Provide the (x, y) coordinate of the cell's center where the given text is located.  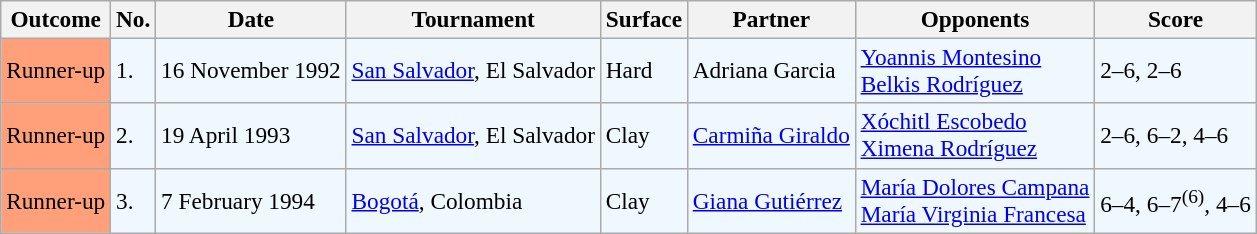
2. (134, 136)
6–4, 6–7(6), 4–6 (1176, 200)
Hard (644, 70)
Yoannis Montesino Belkis Rodríguez (975, 70)
No. (134, 19)
2–6, 6–2, 4–6 (1176, 136)
Opponents (975, 19)
Partner (771, 19)
1. (134, 70)
Date (251, 19)
Tournament (473, 19)
Giana Gutiérrez (771, 200)
María Dolores Campana María Virginia Francesa (975, 200)
Carmiña Giraldo (771, 136)
2–6, 2–6 (1176, 70)
Bogotá, Colombia (473, 200)
Score (1176, 19)
Xóchitl Escobedo Ximena Rodríguez (975, 136)
Outcome (56, 19)
Surface (644, 19)
19 April 1993 (251, 136)
3. (134, 200)
Adriana Garcia (771, 70)
16 November 1992 (251, 70)
7 February 1994 (251, 200)
